Find where the given text appears and provide that cell's center as (X, Y) coordinate. 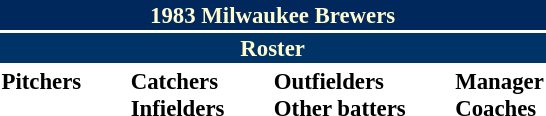
Roster (272, 48)
1983 Milwaukee Brewers (272, 15)
